Capture the cell that displays the provided text and extract its [X, Y] central coordinate. 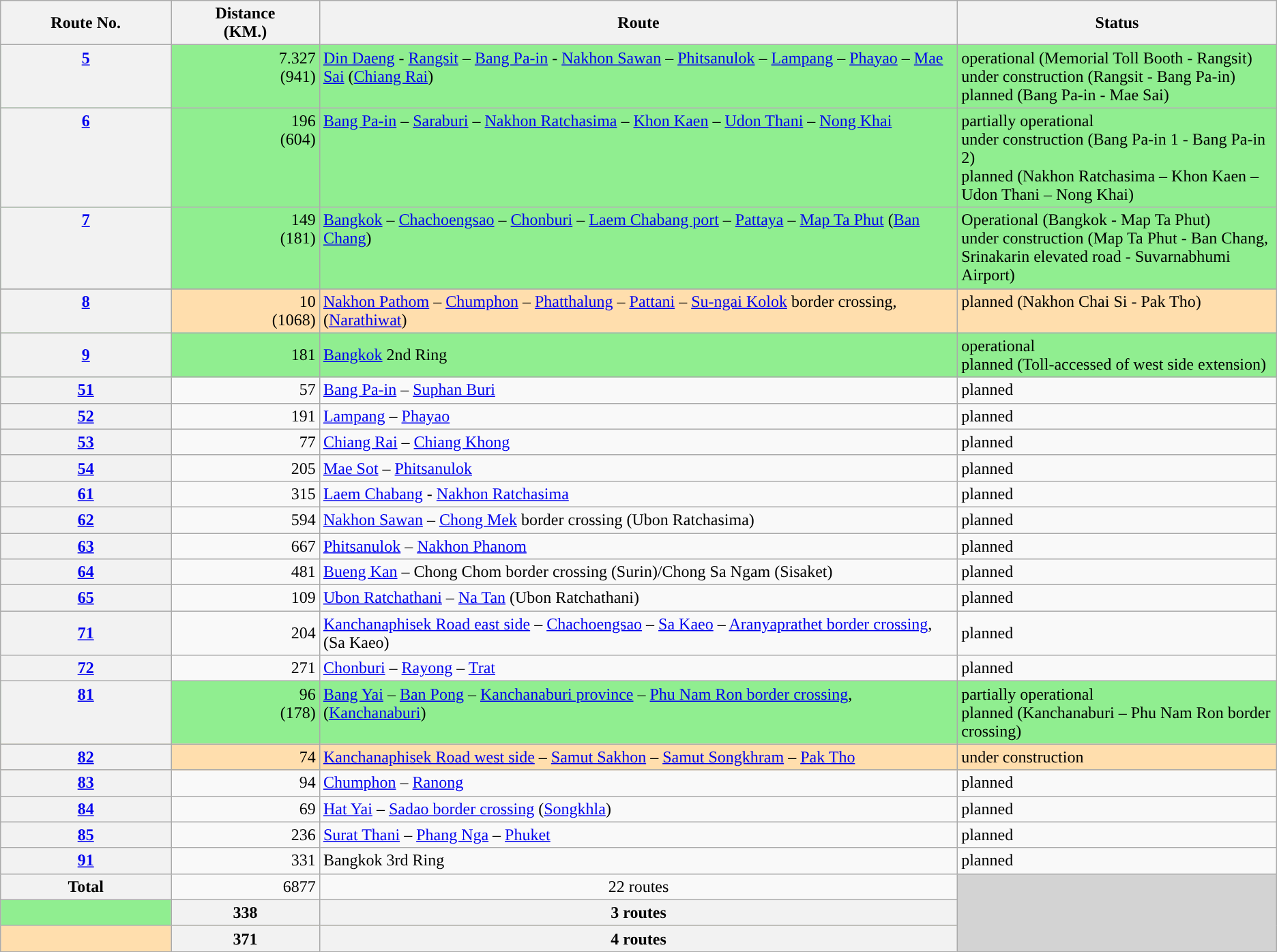
82 [86, 757]
83 [86, 783]
Bang Pa-in – Saraburi – Nakhon Ratchasima – Khon Kaen – Udon Thani – Nong Khai [638, 158]
Ubon Ratchathani – Na Tan (Ubon Ratchathani) [638, 598]
84 [86, 809]
371 [246, 938]
Surat Thani – Phang Nga – Phuket [638, 835]
Bangkok 2nd Ring [638, 355]
74 [246, 757]
6 [86, 158]
Status [1117, 23]
Bangkok 3rd Ring [638, 861]
10(1068) [246, 311]
7 [86, 248]
481 [246, 572]
Total [86, 887]
Lampang – Phayao [638, 416]
331 [246, 861]
53 [86, 442]
operational (Memorial Toll Booth - Rangsit)under construction (Rangsit - Bang Pa-in)planned (Bang Pa-in - Mae Sai) [1117, 76]
109 [246, 598]
Bangkok – Chachoengsao – Chonburi – Laem Chabang port – Pattaya – Map Ta Phut (Ban Chang) [638, 248]
Hat Yai – Sadao border crossing (Songkhla) [638, 809]
196(604) [246, 158]
236 [246, 835]
operationalplanned (Toll-accessed of west side extension) [1117, 355]
5 [86, 76]
667 [246, 546]
54 [86, 468]
149(181) [246, 248]
Bang Pa-in – Suphan Buri [638, 390]
Distance(KM.) [246, 23]
Kanchanaphisek Road east side – Chachoengsao – Sa Kaeo – Aranyaprathet border crossing, (Sa Kaeo) [638, 633]
3 routes [638, 912]
Mae Sot – Phitsanulok [638, 468]
81 [86, 713]
planned (Nakhon Chai Si - Pak Tho) [1117, 311]
61 [86, 494]
52 [86, 416]
Nakhon Pathom – Chumphon – Phatthalung – Pattani – Su-ngai Kolok border crossing, (Narathiwat) [638, 311]
Operational (Bangkok - Map Ta Phut)under construction (Map Ta Phut - Ban Chang, Srinakarin elevated road - Suvarnabhumi Airport) [1117, 248]
315 [246, 494]
Chiang Rai – Chiang Khong [638, 442]
204 [246, 633]
7.327(941) [246, 76]
partially operationalunder construction (Bang Pa-in 1 - Bang Pa-in 2)planned (Nakhon Ratchasima – Khon Kaen – Udon Thani – Nong Khai) [1117, 158]
91 [86, 861]
Kanchanaphisek Road west side – Samut Sakhon – Samut Songkhram – Pak Tho [638, 757]
77 [246, 442]
205 [246, 468]
63 [86, 546]
51 [86, 390]
94 [246, 783]
partially operationalplanned (Kanchanaburi – Phu Nam Ron border crossing) [1117, 713]
191 [246, 416]
271 [246, 668]
4 routes [638, 938]
85 [86, 835]
Chumphon – Ranong [638, 783]
Bueng Kan – Chong Chom border crossing (Surin)/Chong Sa Ngam (Sisaket) [638, 572]
57 [246, 390]
338 [246, 912]
Phitsanulok – Nakhon Phanom [638, 546]
64 [86, 572]
Din Daeng - Rangsit – Bang Pa-in - Nakhon Sawan – Phitsanulok – Lampang – Phayao – Mae Sai (Chiang Rai) [638, 76]
594 [246, 520]
9 [86, 355]
65 [86, 598]
6877 [246, 887]
71 [86, 633]
22 routes [638, 887]
8 [86, 311]
72 [86, 668]
69 [246, 809]
Chonburi – Rayong – Trat [638, 668]
181 [246, 355]
Route [638, 23]
under construction [1117, 757]
Route No. [86, 23]
Nakhon Sawan – Chong Mek border crossing (Ubon Ratchasima) [638, 520]
Laem Chabang - Nakhon Ratchasima [638, 494]
96(178) [246, 713]
Bang Yai – Ban Pong – Kanchanaburi province – Phu Nam Ron border crossing, (Kanchanaburi) [638, 713]
62 [86, 520]
